Provide the (x, y) coordinate of the cell's center where the given text is located.  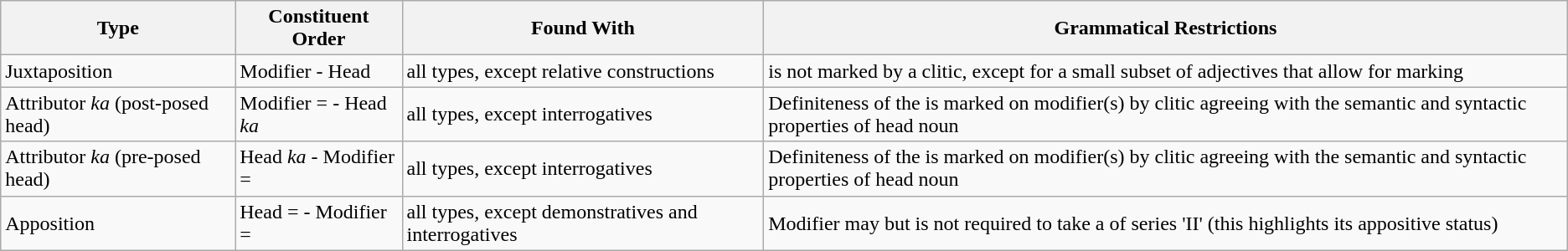
Modifier = - Head ka (318, 114)
Type (118, 28)
Constituent Order (318, 28)
all types, except demonstratives and interrogatives (583, 223)
Found With (583, 28)
Attributor ka (pre-posed head) (118, 169)
Head = - Modifier = (318, 223)
Modifier - Head (318, 71)
Modifier may but is not required to take a of series 'II' (this highlights its appositive status) (1166, 223)
Head ka - Modifier = (318, 169)
Juxtaposition (118, 71)
Apposition (118, 223)
all types, except relative constructions (583, 71)
Grammatical Restrictions (1166, 28)
Attributor ka (post-posed head) (118, 114)
is not marked by a clitic, except for a small subset of adjectives that allow for marking (1166, 71)
